Scan for the cell matching the given text and deliver its [x, y] coordinate at center. 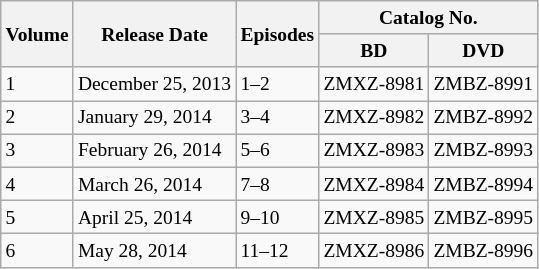
ZMBZ-8993 [484, 150]
ZMXZ-8986 [374, 250]
Episodes [278, 34]
ZMBZ-8991 [484, 84]
7–8 [278, 184]
ZMXZ-8984 [374, 184]
ZMBZ-8996 [484, 250]
1 [37, 84]
December 25, 2013 [154, 84]
April 25, 2014 [154, 216]
1–2 [278, 84]
9–10 [278, 216]
2 [37, 118]
Catalog No. [428, 18]
5–6 [278, 150]
5 [37, 216]
6 [37, 250]
3–4 [278, 118]
ZMBZ-8995 [484, 216]
ZMXZ-8983 [374, 150]
3 [37, 150]
ZMBZ-8994 [484, 184]
May 28, 2014 [154, 250]
March 26, 2014 [154, 184]
Volume [37, 34]
ZMXZ-8985 [374, 216]
BD [374, 50]
ZMXZ-8982 [374, 118]
February 26, 2014 [154, 150]
DVD [484, 50]
11–12 [278, 250]
ZMBZ-8992 [484, 118]
4 [37, 184]
January 29, 2014 [154, 118]
Release Date [154, 34]
ZMXZ-8981 [374, 84]
